Provide the [x, y] coordinate of the cell's center where the given text is located.  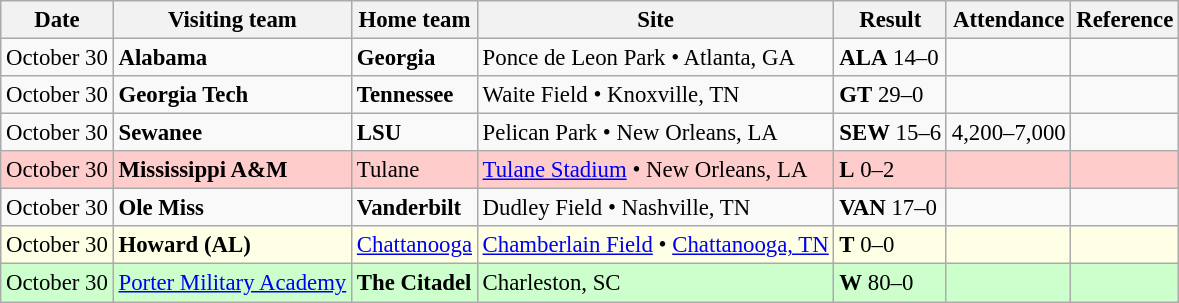
Pelican Park • New Orleans, LA [656, 133]
Dudley Field • Nashville, TN [656, 208]
Attendance [1008, 20]
Ole Miss [232, 208]
ALA 14–0 [890, 58]
L 0–2 [890, 170]
Georgia Tech [232, 95]
Tennessee [415, 95]
Result [890, 20]
Sewanee [232, 133]
Chattanooga [415, 245]
4,200–7,000 [1008, 133]
Tulane Stadium • New Orleans, LA [656, 170]
Georgia [415, 58]
LSU [415, 133]
Home team [415, 20]
Chamberlain Field • Chattanooga, TN [656, 245]
The Citadel [415, 283]
Alabama [232, 58]
W 80–0 [890, 283]
Visiting team [232, 20]
Tulane [415, 170]
Porter Military Academy [232, 283]
Site [656, 20]
Howard (AL) [232, 245]
T 0–0 [890, 245]
Vanderbilt [415, 208]
SEW 15–6 [890, 133]
Ponce de Leon Park • Atlanta, GA [656, 58]
Waite Field • Knoxville, TN [656, 95]
Date [57, 20]
GT 29–0 [890, 95]
Reference [1125, 20]
VAN 17–0 [890, 208]
Mississippi A&M [232, 170]
Charleston, SC [656, 283]
